Return the (x, y) coordinate for the center point of the cell that contains the specified text.  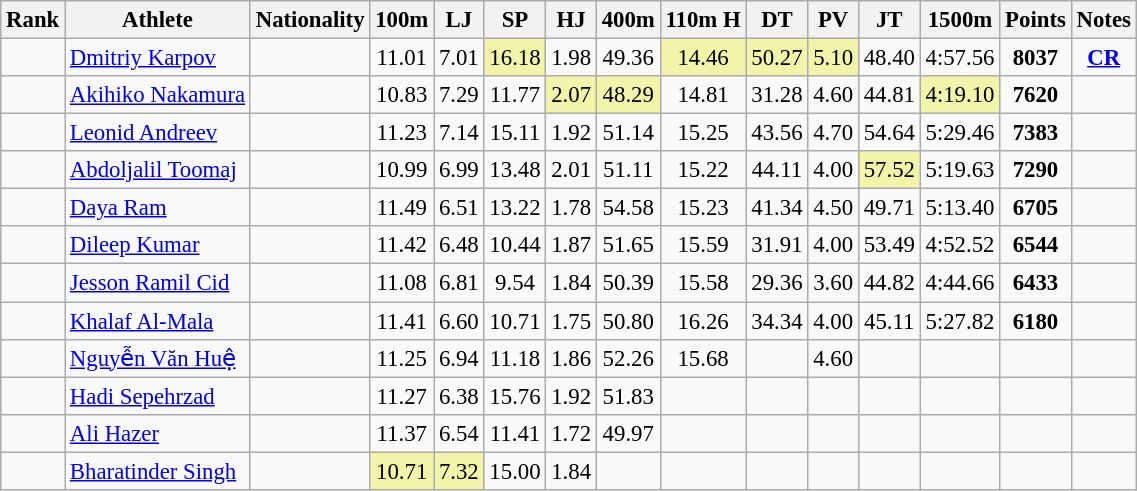
6.48 (459, 245)
10.83 (402, 95)
Notes (1104, 20)
JT (889, 20)
52.26 (628, 358)
1.75 (571, 321)
HJ (571, 20)
45.11 (889, 321)
14.46 (703, 58)
5:19.63 (960, 170)
6.94 (459, 358)
11.23 (402, 133)
6.54 (459, 433)
15.22 (703, 170)
4:44.66 (960, 283)
44.11 (777, 170)
13.48 (515, 170)
11.42 (402, 245)
Nguyễn Văn Huệ (158, 358)
1.98 (571, 58)
5:29.46 (960, 133)
44.82 (889, 283)
CR (1104, 58)
4.50 (833, 208)
11.49 (402, 208)
6433 (1036, 283)
51.11 (628, 170)
31.91 (777, 245)
44.81 (889, 95)
11.08 (402, 283)
100m (402, 20)
10.99 (402, 170)
9.54 (515, 283)
7290 (1036, 170)
10.44 (515, 245)
LJ (459, 20)
43.56 (777, 133)
15.11 (515, 133)
15.68 (703, 358)
1.72 (571, 433)
16.26 (703, 321)
Khalaf Al-Mala (158, 321)
15.00 (515, 471)
6.99 (459, 170)
6705 (1036, 208)
49.97 (628, 433)
51.83 (628, 396)
5:27.82 (960, 321)
Points (1036, 20)
57.52 (889, 170)
Akihiko Nakamura (158, 95)
Rank (33, 20)
51.65 (628, 245)
Leonid Andreev (158, 133)
11.27 (402, 396)
Dmitriy Karpov (158, 58)
1.86 (571, 358)
4:52.52 (960, 245)
7383 (1036, 133)
15.76 (515, 396)
Daya Ram (158, 208)
51.14 (628, 133)
50.39 (628, 283)
31.28 (777, 95)
11.77 (515, 95)
13.22 (515, 208)
4:19.10 (960, 95)
400m (628, 20)
29.36 (777, 283)
7.01 (459, 58)
49.36 (628, 58)
6.51 (459, 208)
50.27 (777, 58)
6180 (1036, 321)
5.10 (833, 58)
7.14 (459, 133)
6.81 (459, 283)
Abdoljalil Toomaj (158, 170)
7.29 (459, 95)
16.18 (515, 58)
49.71 (889, 208)
PV (833, 20)
11.25 (402, 358)
DT (777, 20)
15.59 (703, 245)
15.58 (703, 283)
6.60 (459, 321)
4:57.56 (960, 58)
14.81 (703, 95)
50.80 (628, 321)
3.60 (833, 283)
7620 (1036, 95)
Hadi Sepehrzad (158, 396)
54.58 (628, 208)
Nationality (310, 20)
6544 (1036, 245)
11.01 (402, 58)
54.64 (889, 133)
1.78 (571, 208)
11.18 (515, 358)
34.34 (777, 321)
41.34 (777, 208)
Athlete (158, 20)
2.07 (571, 95)
Ali Hazer (158, 433)
48.40 (889, 58)
8037 (1036, 58)
Bharatinder Singh (158, 471)
110m H (703, 20)
53.49 (889, 245)
1.87 (571, 245)
15.25 (703, 133)
15.23 (703, 208)
Jesson Ramil Cid (158, 283)
SP (515, 20)
1500m (960, 20)
6.38 (459, 396)
11.37 (402, 433)
Dileep Kumar (158, 245)
5:13.40 (960, 208)
7.32 (459, 471)
4.70 (833, 133)
2.01 (571, 170)
48.29 (628, 95)
